From the cell containing the given text, extract its center point as (X, Y) coordinate. 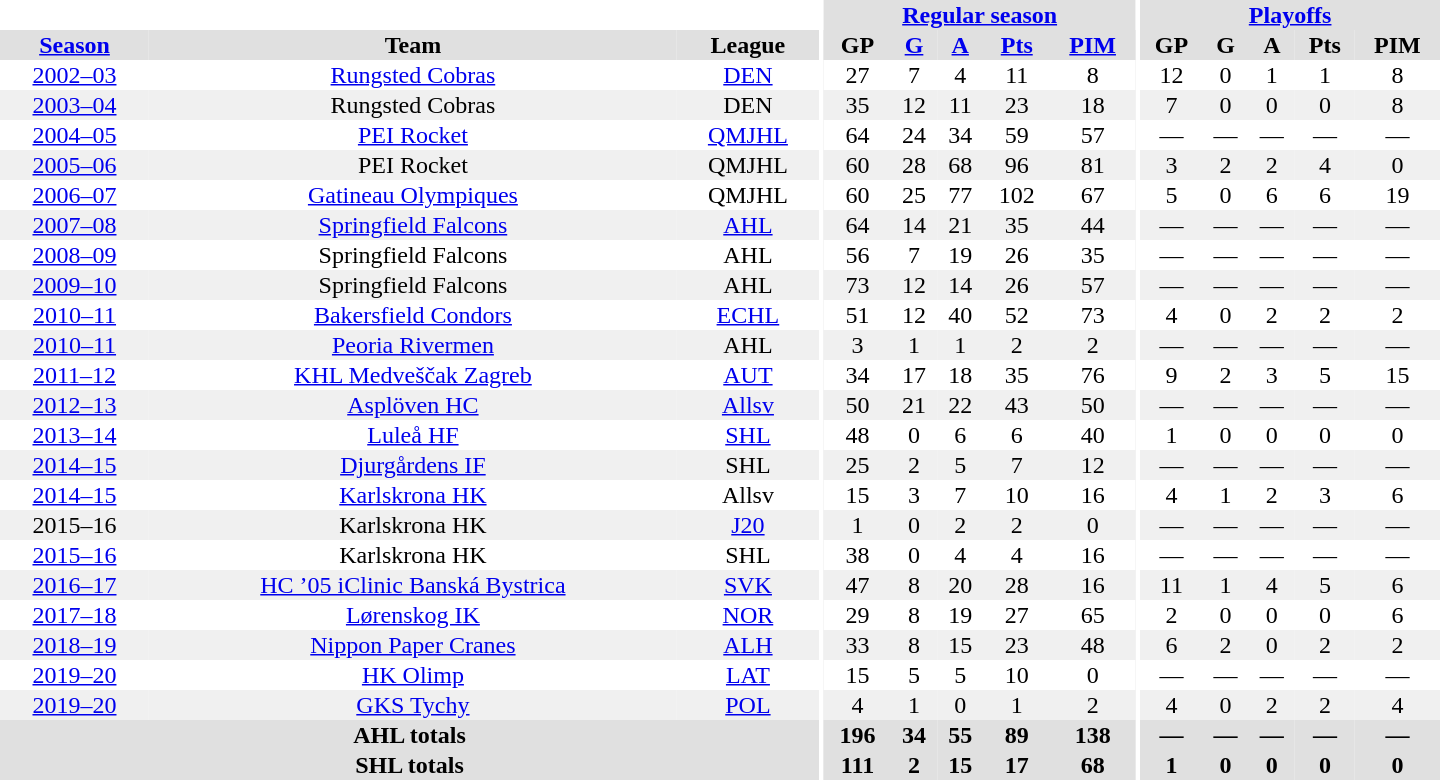
Luleå HF (413, 435)
Peoria Rivermen (413, 345)
2008–09 (74, 255)
56 (858, 255)
9 (1171, 375)
2018–19 (74, 645)
Asplöven HC (413, 405)
Lørenskog IK (413, 615)
2013–14 (74, 435)
Bakersfield Condors (413, 315)
102 (1016, 195)
55 (960, 735)
HC ’05 iClinic Banská Bystrica (413, 585)
81 (1092, 165)
47 (858, 585)
89 (1016, 735)
Team (413, 45)
AUT (748, 375)
44 (1092, 225)
2007–08 (74, 225)
111 (858, 765)
SHL totals (410, 765)
24 (914, 135)
ECHL (748, 315)
2004–05 (74, 135)
76 (1092, 375)
NOR (748, 615)
2005–06 (74, 165)
138 (1092, 735)
20 (960, 585)
2006–07 (74, 195)
2009–10 (74, 285)
League (748, 45)
Djurgårdens IF (413, 465)
LAT (748, 675)
ALH (748, 645)
59 (1016, 135)
38 (858, 555)
2012–13 (74, 405)
22 (960, 405)
2002–03 (74, 75)
J20 (748, 525)
96 (1016, 165)
67 (1092, 195)
2016–17 (74, 585)
HK Olimp (413, 675)
65 (1092, 615)
Nippon Paper Cranes (413, 645)
77 (960, 195)
2017–18 (74, 615)
43 (1016, 405)
POL (748, 705)
51 (858, 315)
KHL Medveščak Zagreb (413, 375)
SVK (748, 585)
196 (858, 735)
2011–12 (74, 375)
2003–04 (74, 105)
Season (74, 45)
AHL totals (410, 735)
52 (1016, 315)
Gatineau Olympiques (413, 195)
Playoffs (1290, 15)
GKS Tychy (413, 705)
33 (858, 645)
Regular season (980, 15)
29 (858, 615)
